Output the (X, Y) coordinate of the center of the cell containing the given text.  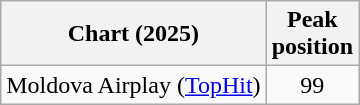
99 (312, 85)
Peakposition (312, 34)
Moldova Airplay (TopHit) (134, 85)
Chart (2025) (134, 34)
